For the text-containing cell, return its midpoint in [x, y] coordinate format. 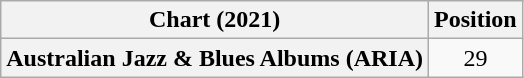
29 [476, 58]
Chart (2021) [215, 20]
Australian Jazz & Blues Albums (ARIA) [215, 58]
Position [476, 20]
